From the cell containing the given text, extract its center point as (X, Y) coordinate. 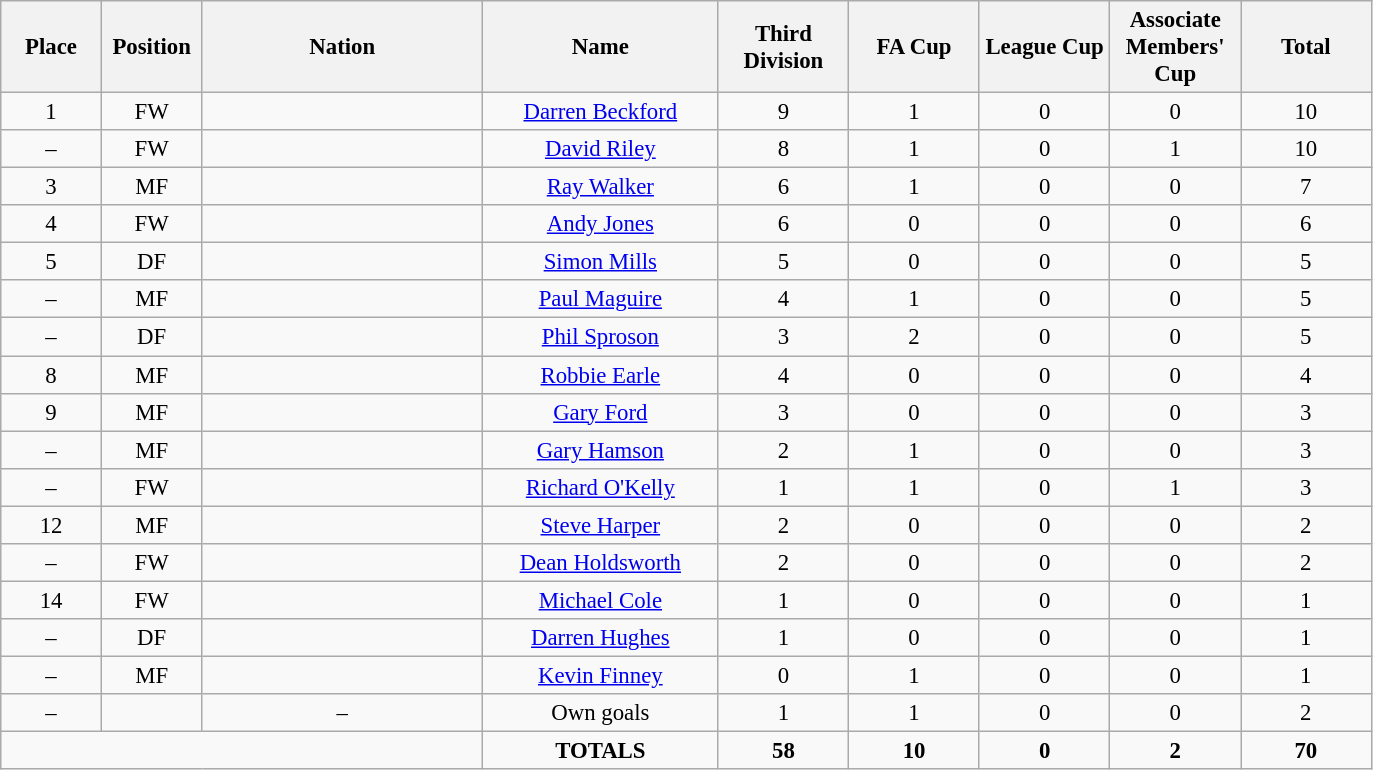
Own goals (601, 713)
14 (52, 600)
Gary Hamson (601, 450)
League Cup (1044, 47)
Dean Holdsworth (601, 563)
Darren Beckford (601, 112)
Andy Jones (601, 224)
Place (52, 47)
Gary Ford (601, 412)
Position (152, 47)
Paul Maguire (601, 299)
Richard O'Kelly (601, 487)
Associate Members' Cup (1176, 47)
Darren Hughes (601, 638)
Michael Cole (601, 600)
70 (1306, 751)
Total (1306, 47)
Robbie Earle (601, 375)
Nation (342, 47)
Phil Sproson (601, 337)
12 (52, 525)
Steve Harper (601, 525)
Ray Walker (601, 187)
Kevin Finney (601, 675)
TOTALS (601, 751)
58 (784, 751)
Name (601, 47)
7 (1306, 187)
David Riley (601, 149)
Simon Mills (601, 262)
Third Division (784, 47)
FA Cup (914, 47)
